Provide the (X, Y) coordinate of the cell's center where the given text is located.  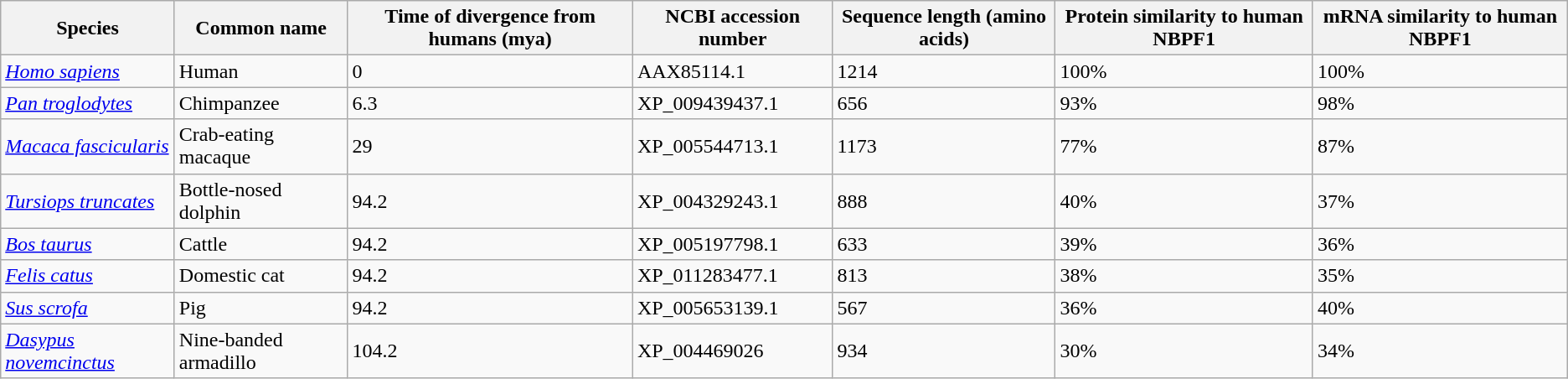
Macaca fascicularis (88, 146)
35% (1440, 276)
AAX85114.1 (732, 71)
29 (490, 146)
934 (944, 350)
888 (944, 201)
XP_004469026 (732, 350)
1214 (944, 71)
Nine-banded armadillo (261, 350)
Crab-eating macaque (261, 146)
Dasypus novemcinctus (88, 350)
Time of divergence from humans (mya) (490, 29)
98% (1440, 103)
87% (1440, 146)
34% (1440, 350)
6.3 (490, 103)
Pan troglodytes (88, 103)
Bos taurus (88, 244)
39% (1184, 244)
Common name (261, 29)
813 (944, 276)
37% (1440, 201)
656 (944, 103)
30% (1184, 350)
1173 (944, 146)
XP_011283477.1 (732, 276)
Protein similarity to human NBPF1 (1184, 29)
Homo sapiens (88, 71)
XP_009439437.1 (732, 103)
XP_005197798.1 (732, 244)
Domestic cat (261, 276)
38% (1184, 276)
93% (1184, 103)
Pig (261, 308)
Species (88, 29)
mRNA similarity to human NBPF1 (1440, 29)
Bottle-nosed dolphin (261, 201)
Sequence length (amino acids) (944, 29)
XP_004329243.1 (732, 201)
0 (490, 71)
633 (944, 244)
Human (261, 71)
77% (1184, 146)
Felis catus (88, 276)
Sus scrofa (88, 308)
Chimpanzee (261, 103)
Tursiops truncates (88, 201)
104.2 (490, 350)
XP_005653139.1 (732, 308)
567 (944, 308)
XP_005544713.1 (732, 146)
NCBI accession number (732, 29)
Cattle (261, 244)
